Provide the [X, Y] coordinate of the cell's center where the given text is located.  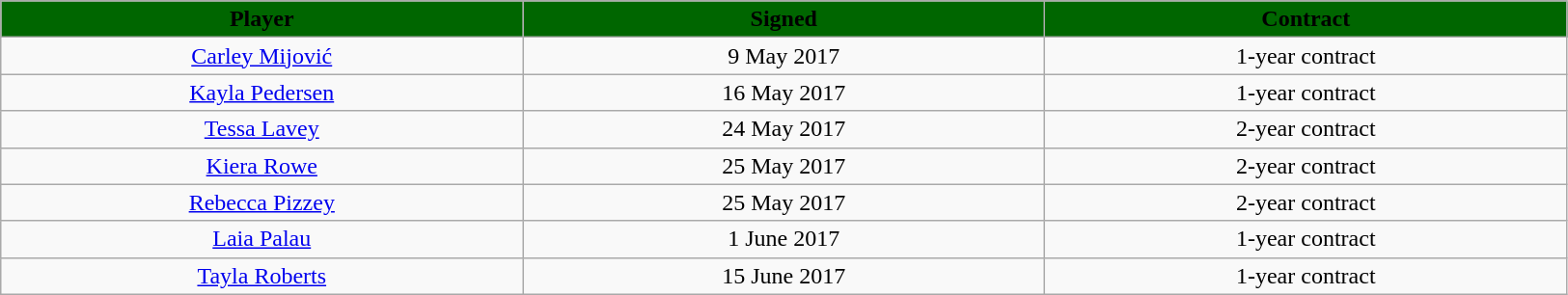
Player [262, 19]
Rebecca Pizzey [262, 202]
24 May 2017 [784, 129]
Tessa Lavey [262, 129]
15 June 2017 [784, 276]
1 June 2017 [784, 239]
Carley Mijović [262, 56]
Contract [1307, 19]
Kayla Pedersen [262, 93]
Kiera Rowe [262, 166]
Signed [784, 19]
16 May 2017 [784, 93]
Tayla Roberts [262, 276]
Laia Palau [262, 239]
9 May 2017 [784, 56]
